For the text-containing cell, return its midpoint in (x, y) coordinate format. 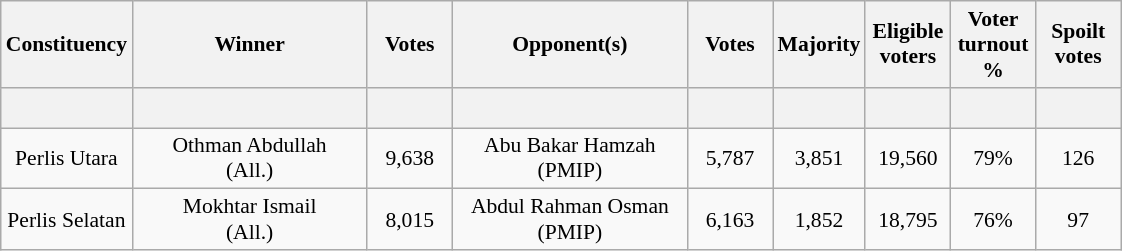
18,795 (908, 220)
5,787 (730, 158)
8,015 (410, 220)
Perlis Utara (66, 158)
19,560 (908, 158)
Opponent(s) (570, 44)
Abdul Rahman Osman(PMIP) (570, 220)
79% (992, 158)
3,851 (820, 158)
Voter turnout % (992, 44)
Eligible voters (908, 44)
Mokhtar Ismail(All.) (250, 220)
Othman Abdullah(All.) (250, 158)
Spoilt votes (1078, 44)
6,163 (730, 220)
9,638 (410, 158)
Majority (820, 44)
Constituency (66, 44)
97 (1078, 220)
126 (1078, 158)
Abu Bakar Hamzah(PMIP) (570, 158)
76% (992, 220)
1,852 (820, 220)
Perlis Selatan (66, 220)
Winner (250, 44)
